Return [x, y] of the center of cell containing provided text 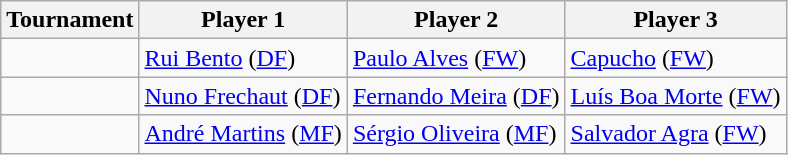
Sérgio Oliveira (MF) [456, 134]
Nuno Frechaut (DF) [243, 96]
Player 1 [243, 20]
Fernando Meira (DF) [456, 96]
André Martins (MF) [243, 134]
Paulo Alves (FW) [456, 58]
Salvador Agra (FW) [676, 134]
Luís Boa Morte (FW) [676, 96]
Capucho (FW) [676, 58]
Rui Bento (DF) [243, 58]
Tournament [70, 20]
Player 3 [676, 20]
Player 2 [456, 20]
